Return (x, y) of the center of cell containing provided text 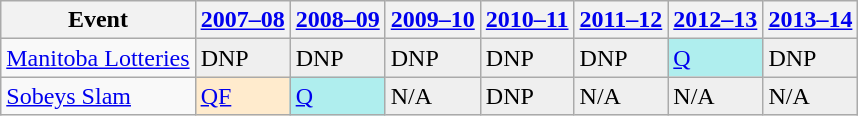
2007–08 (242, 20)
QF (242, 96)
2008–09 (338, 20)
2012–13 (716, 20)
Event (98, 20)
2009–10 (432, 20)
2011–12 (621, 20)
2013–14 (810, 20)
Sobeys Slam (98, 96)
Manitoba Lotteries (98, 58)
2010–11 (527, 20)
